Provide the (x, y) coordinate of the cell's center where the given text is located.  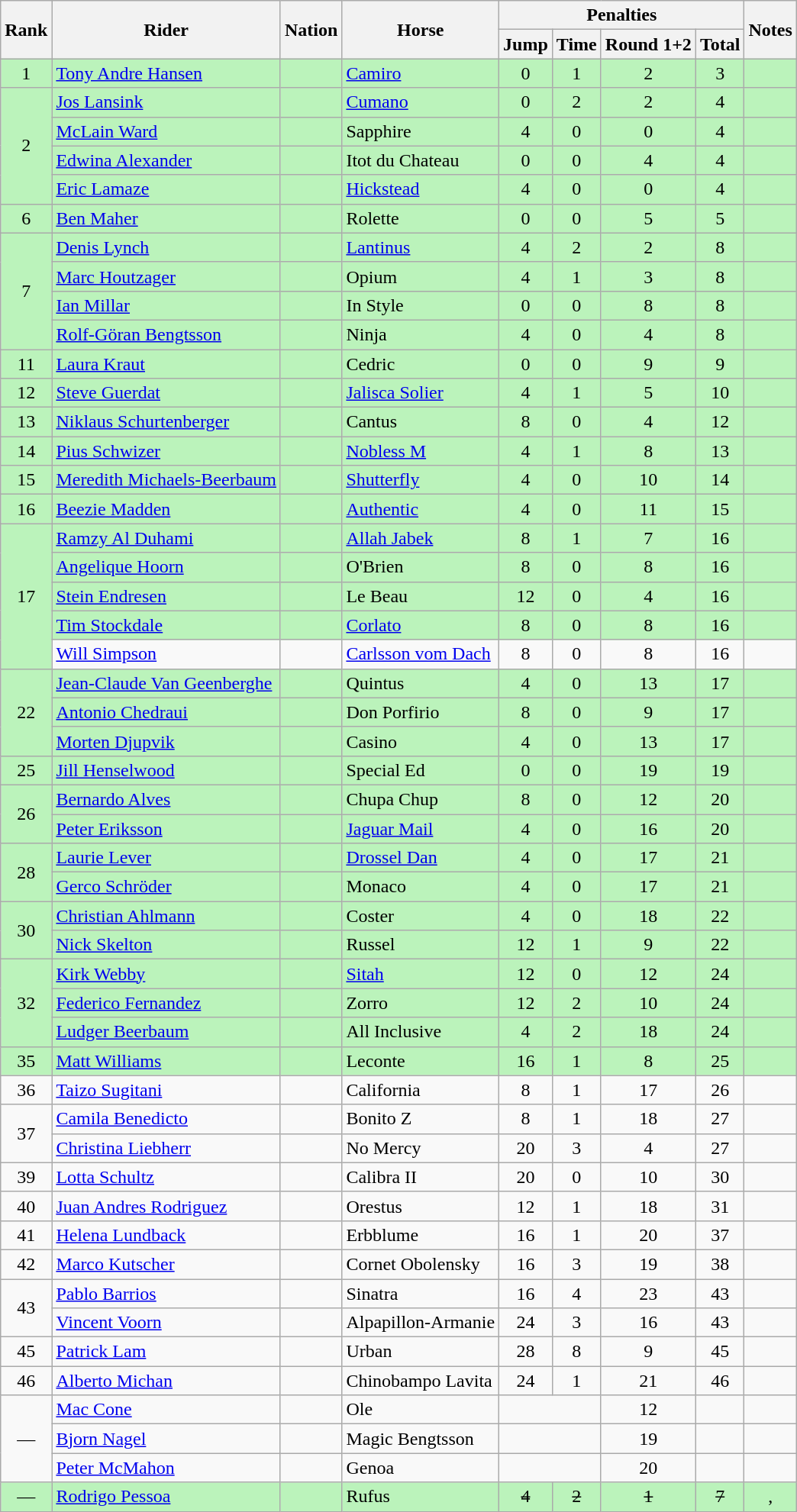
All Inclusive (421, 1032)
Pius Schwizer (166, 451)
42 (26, 1264)
Coster (421, 916)
Notes (770, 30)
Ole (421, 1410)
Ninja (421, 334)
Corlato (421, 625)
41 (26, 1235)
Eric Lamaze (166, 189)
Rank (26, 30)
Genoa (421, 1468)
Juan Andres Rodriguez (166, 1206)
Cornet Obolensky (421, 1264)
Jean-Claude Van Geenberghe (166, 683)
Total (720, 44)
Laurie Lever (166, 858)
O'Brien (421, 567)
Quintus (421, 683)
Rolette (421, 218)
Bonito Z (421, 1119)
40 (26, 1206)
Casino (421, 741)
Penalties (621, 15)
Cedric (421, 364)
Erbblume (421, 1235)
38 (720, 1264)
Lotta Schultz (166, 1177)
Jill Henselwood (166, 770)
Tony Andre Hansen (166, 73)
23 (648, 1294)
6 (26, 218)
Zorro (421, 1003)
Sitah (421, 974)
Tim Stockdale (166, 625)
Rolf-Göran Bengtsson (166, 334)
Vincent Voorn (166, 1323)
Jalisca Solier (421, 393)
Pablo Barrios (166, 1294)
Federico Fernandez (166, 1003)
Itot du Chateau (421, 160)
Cantus (421, 422)
No Mercy (421, 1148)
Morten Djupvik (166, 741)
Urban (421, 1352)
Peter McMahon (166, 1468)
Edwina Alexander (166, 160)
Helena Lundback (166, 1235)
Authentic (421, 509)
Matt Williams (166, 1061)
35 (26, 1061)
Hickstead (421, 189)
Angelique Hoorn (166, 567)
Christian Ahlmann (166, 916)
Cumano (421, 102)
, (770, 1497)
Allah Jabek (421, 538)
Magic Bengtsson (421, 1439)
Laura Kraut (166, 364)
Camila Benedicto (166, 1119)
Mac Cone (166, 1410)
Drossel Dan (421, 858)
Chupa Chup (421, 799)
Le Beau (421, 596)
Opium (421, 276)
Ludger Beerbaum (166, 1032)
Rufus (421, 1497)
32 (26, 1003)
Russel (421, 945)
Sinatra (421, 1294)
Jos Lansink (166, 102)
Special Ed (421, 770)
Don Porfirio (421, 712)
Alpapillon-Armanie (421, 1323)
Denis Lynch (166, 247)
Stein Endresen (166, 596)
Taizo Sugitani (166, 1090)
Marc Houtzager (166, 276)
Gerco Schröder (166, 887)
In Style (421, 305)
Lantinus (421, 247)
Chinobampo Lavita (421, 1381)
Nation (311, 30)
Round 1+2 (648, 44)
California (421, 1090)
Camiro (421, 73)
Nick Skelton (166, 945)
Antonio Chedraui (166, 712)
Sapphire (421, 131)
36 (26, 1090)
McLain Ward (166, 131)
Kirk Webby (166, 974)
Rodrigo Pessoa (166, 1497)
Alberto Michan (166, 1381)
Beezie Madden (166, 509)
39 (26, 1177)
Meredith Michaels-Beerbaum (166, 480)
Leconte (421, 1061)
Peter Eriksson (166, 828)
Calibra II (421, 1177)
Time (576, 44)
Will Simpson (166, 654)
Bjorn Nagel (166, 1439)
Monaco (421, 887)
Orestus (421, 1206)
31 (720, 1206)
Bernardo Alves (166, 799)
Rider (166, 30)
Jump (526, 44)
Marco Kutscher (166, 1264)
Niklaus Schurtenberger (166, 422)
Shutterfly (421, 480)
Horse (421, 30)
Patrick Lam (166, 1352)
Ian Millar (166, 305)
Steve Guerdat (166, 393)
Ramzy Al Duhami (166, 538)
Carlsson vom Dach (421, 654)
Ben Maher (166, 218)
Jaguar Mail (421, 828)
Christina Liebherr (166, 1148)
Nobless M (421, 451)
